Scan for the cell matching the given text and deliver its [X, Y] coordinate at center. 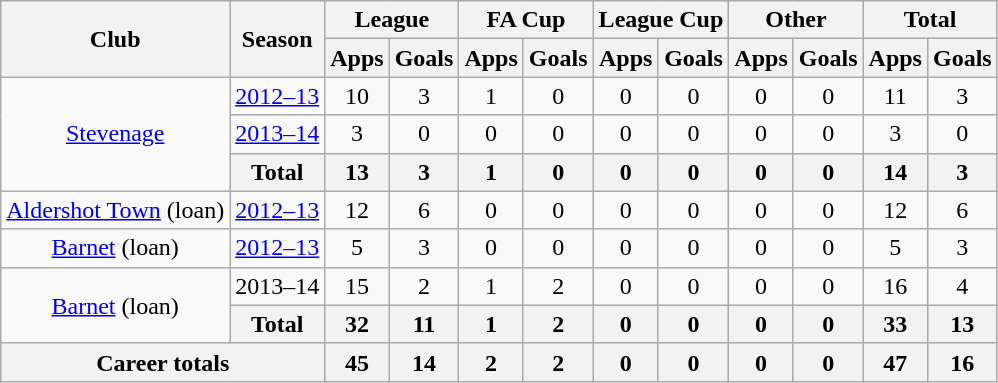
33 [895, 324]
Career totals [163, 362]
32 [357, 324]
15 [357, 286]
Other [796, 20]
Season [278, 39]
47 [895, 362]
4 [962, 286]
Stevenage [116, 134]
Aldershot Town (loan) [116, 210]
Club [116, 39]
League [392, 20]
League Cup [661, 20]
45 [357, 362]
10 [357, 96]
FA Cup [526, 20]
